Output the (X, Y) coordinate of the center of the cell containing the given text.  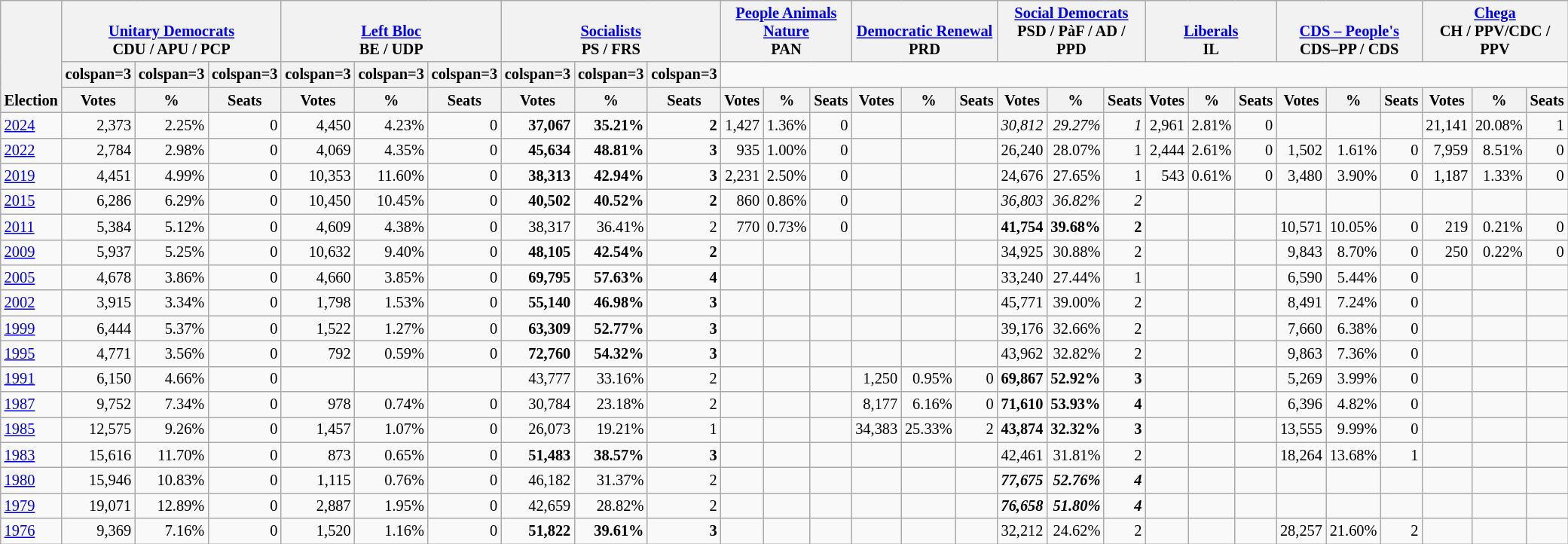
39.00% (1075, 303)
39.68% (1075, 227)
1,520 (318, 531)
43,874 (1022, 429)
36.82% (1075, 201)
33.16% (610, 379)
35.21% (610, 125)
6,286 (98, 201)
9.26% (172, 429)
0.61% (1212, 176)
45,634 (538, 151)
1,187 (1447, 176)
6,396 (1301, 405)
SocialistsPS / FRS (611, 31)
13.68% (1353, 455)
19,071 (98, 506)
9,369 (98, 531)
0.65% (392, 455)
10,450 (318, 201)
4.66% (172, 379)
3,915 (98, 303)
2.61% (1212, 151)
1.95% (392, 506)
2022 (32, 151)
1983 (32, 455)
3,480 (1301, 176)
42.54% (610, 252)
3.56% (172, 353)
18,264 (1301, 455)
38.57% (610, 455)
12.89% (172, 506)
26,073 (538, 429)
43,777 (538, 379)
1,250 (876, 379)
42,659 (538, 506)
32.66% (1075, 329)
10.83% (172, 480)
1,502 (1301, 151)
2009 (32, 252)
43,962 (1022, 353)
19.21% (610, 429)
2005 (32, 277)
3.90% (1353, 176)
7.34% (172, 405)
2,231 (742, 176)
45,771 (1022, 303)
41,754 (1022, 227)
4,609 (318, 227)
Social DemocratsPSD / PàF / AD / PPD (1071, 31)
1.27% (392, 329)
0.73% (787, 227)
2024 (32, 125)
Left BlocBE / UDP (391, 31)
33,240 (1022, 277)
7.36% (1353, 353)
4,771 (98, 353)
2015 (32, 201)
24,676 (1022, 176)
12,575 (98, 429)
1,522 (318, 329)
1.53% (392, 303)
4,069 (318, 151)
1.00% (787, 151)
935 (742, 151)
42,461 (1022, 455)
5,269 (1301, 379)
3.86% (172, 277)
978 (318, 405)
31.37% (610, 480)
5.25% (172, 252)
2.98% (172, 151)
250 (1447, 252)
2011 (32, 227)
15,616 (98, 455)
6,150 (98, 379)
4.35% (392, 151)
6.16% (928, 405)
Unitary DemocratsCDU / APU / PCP (172, 31)
48,105 (538, 252)
6.29% (172, 201)
28,257 (1301, 531)
0.21% (1499, 227)
9.40% (392, 252)
10,353 (318, 176)
2002 (32, 303)
32.82% (1075, 353)
1979 (32, 506)
1,798 (318, 303)
2.81% (1212, 125)
28.82% (610, 506)
31.81% (1075, 455)
11.70% (172, 455)
39,176 (1022, 329)
4.23% (392, 125)
LiberalsIL (1211, 31)
1,115 (318, 480)
1991 (32, 379)
9,752 (98, 405)
53.93% (1075, 405)
1,427 (742, 125)
1.36% (787, 125)
0.76% (392, 480)
1.16% (392, 531)
1.07% (392, 429)
2.25% (172, 125)
69,795 (538, 277)
5.12% (172, 227)
792 (318, 353)
1.61% (1353, 151)
37,067 (538, 125)
39.61% (610, 531)
6.38% (1353, 329)
46,182 (538, 480)
1,457 (318, 429)
543 (1166, 176)
9,863 (1301, 353)
10.45% (392, 201)
11.60% (392, 176)
51,822 (538, 531)
21.60% (1353, 531)
10,632 (318, 252)
5,384 (98, 227)
860 (742, 201)
2,373 (98, 125)
38,313 (538, 176)
3.85% (392, 277)
0.74% (392, 405)
34,925 (1022, 252)
25.33% (928, 429)
2019 (32, 176)
6,444 (98, 329)
28.07% (1075, 151)
4.38% (392, 227)
219 (1447, 227)
30,784 (538, 405)
2,784 (98, 151)
20.08% (1499, 125)
4.99% (172, 176)
2.50% (787, 176)
30.88% (1075, 252)
0.95% (928, 379)
Election (32, 56)
CDS – People'sCDS–PP / CDS (1349, 31)
1.33% (1499, 176)
1987 (32, 405)
52.77% (610, 329)
21,141 (1447, 125)
63,309 (538, 329)
76,658 (1022, 506)
51.80% (1075, 506)
51,483 (538, 455)
48.81% (610, 151)
1980 (32, 480)
57.63% (610, 277)
32.32% (1075, 429)
ChegaCH / PPV/CDC / PPV (1495, 31)
15,946 (98, 480)
69,867 (1022, 379)
13,555 (1301, 429)
72,760 (538, 353)
5.37% (172, 329)
1976 (32, 531)
4,660 (318, 277)
10,571 (1301, 227)
77,675 (1022, 480)
29.27% (1075, 125)
46.98% (610, 303)
1995 (32, 353)
9,843 (1301, 252)
71,610 (1022, 405)
2,961 (1166, 125)
23.18% (610, 405)
0.59% (392, 353)
27.65% (1075, 176)
Democratic RenewalPRD (924, 31)
36.41% (610, 227)
8,177 (876, 405)
27.44% (1075, 277)
4,451 (98, 176)
0.22% (1499, 252)
6,590 (1301, 277)
2,444 (1166, 151)
8.70% (1353, 252)
42.94% (610, 176)
52.92% (1075, 379)
1985 (32, 429)
7,959 (1447, 151)
7,660 (1301, 329)
24.62% (1075, 531)
4,678 (98, 277)
7.16% (172, 531)
0.86% (787, 201)
26,240 (1022, 151)
8,491 (1301, 303)
1999 (32, 329)
873 (318, 455)
36,803 (1022, 201)
32,212 (1022, 531)
5,937 (98, 252)
770 (742, 227)
3.99% (1353, 379)
10.05% (1353, 227)
4.82% (1353, 405)
8.51% (1499, 151)
4,450 (318, 125)
5.44% (1353, 277)
9.99% (1353, 429)
54.32% (610, 353)
52.76% (1075, 480)
30,812 (1022, 125)
2,887 (318, 506)
34,383 (876, 429)
People Animals NaturePAN (787, 31)
40,502 (538, 201)
38,317 (538, 227)
7.24% (1353, 303)
55,140 (538, 303)
3.34% (172, 303)
40.52% (610, 201)
